Search for the cell housing the specified text and yield its (X, Y) center coordinate. 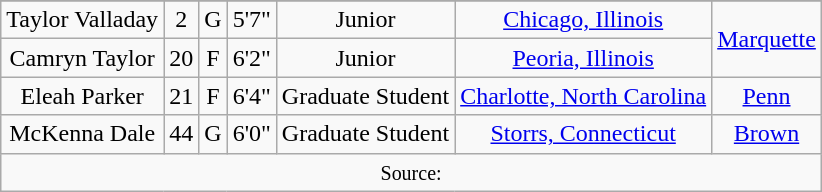
Taylor Valladay (82, 20)
6'2" (252, 58)
Peoria, Illinois (584, 58)
2 (182, 20)
Storrs, Connecticut (584, 134)
20 (182, 58)
6'4" (252, 96)
6'0" (252, 134)
Camryn Taylor (82, 58)
Eleah Parker (82, 96)
Penn (767, 96)
Charlotte, North Carolina (584, 96)
5'7" (252, 20)
21 (182, 96)
Source: (412, 172)
Marquette (767, 39)
Chicago, Illinois (584, 20)
McKenna Dale (82, 134)
Brown (767, 134)
44 (182, 134)
